Provide the (X, Y) coordinate of the cell's center where the given text is located.  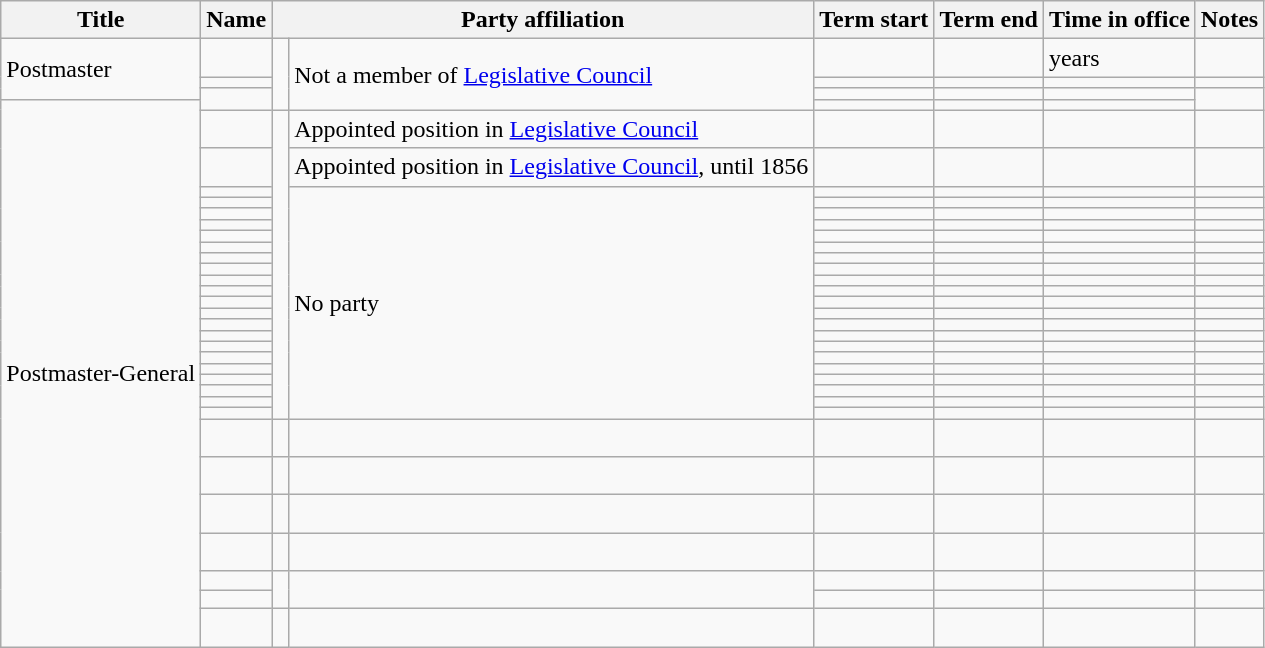
Time in office (1119, 20)
No party (552, 302)
Term start (874, 20)
Notes (1229, 20)
Appointed position in Legislative Council, until 1856 (552, 167)
Postmaster-General (101, 373)
Title (101, 20)
Party affiliation (543, 20)
Appointed position in Legislative Council (552, 129)
Name (236, 20)
Term end (989, 20)
Postmaster (101, 69)
years (1119, 58)
Not a member of Legislative Council (552, 74)
